Find where the given text appears and provide that cell's center as (X, Y) coordinate. 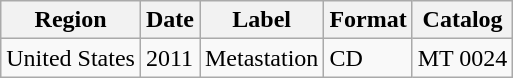
Label (262, 20)
Date (170, 20)
Catalog (462, 20)
CD (368, 58)
2011 (170, 58)
Format (368, 20)
Region (71, 20)
United States (71, 58)
MT 0024 (462, 58)
Metastation (262, 58)
